Locate the cell with the specified text and output its (x, y) center coordinate. 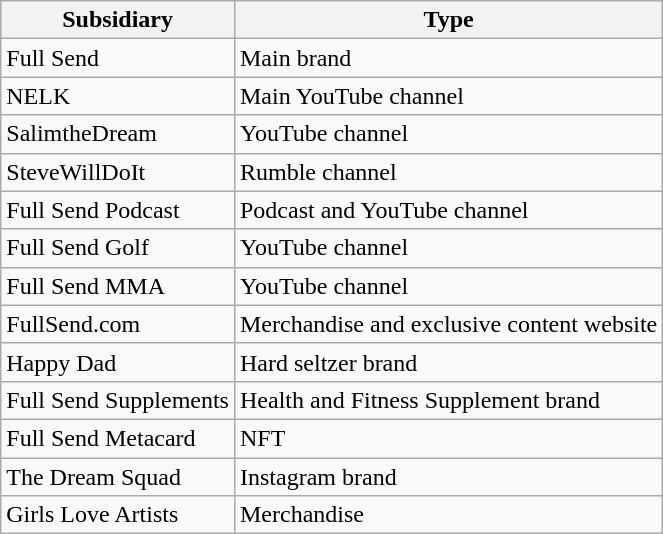
Main brand (448, 58)
Merchandise (448, 515)
NFT (448, 438)
SalimtheDream (118, 134)
Happy Dad (118, 362)
Full Send Metacard (118, 438)
Health and Fitness Supplement brand (448, 400)
Merchandise and exclusive content website (448, 324)
FullSend.com (118, 324)
Main YouTube channel (448, 96)
Podcast and YouTube channel (448, 210)
SteveWillDoIt (118, 172)
Type (448, 20)
The Dream Squad (118, 477)
Hard seltzer brand (448, 362)
Girls Love Artists (118, 515)
Subsidiary (118, 20)
Full Send MMA (118, 286)
Full Send Supplements (118, 400)
Instagram brand (448, 477)
Rumble channel (448, 172)
Full Send Golf (118, 248)
Full Send (118, 58)
Full Send Podcast (118, 210)
NELK (118, 96)
